Pinpoint the cell where the given text exists, returning its [x, y] midpoint coordinate. 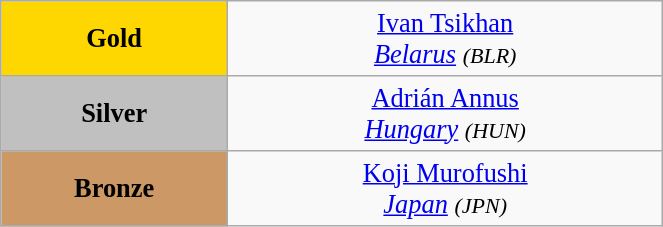
Bronze [114, 188]
Adrián AnnusHungary (HUN) [446, 112]
Ivan TsikhanBelarus (BLR) [446, 38]
Silver [114, 112]
Koji MurofushiJapan (JPN) [446, 188]
Gold [114, 38]
